Return the [X, Y] coordinate for the center point of the cell that contains the specified text.  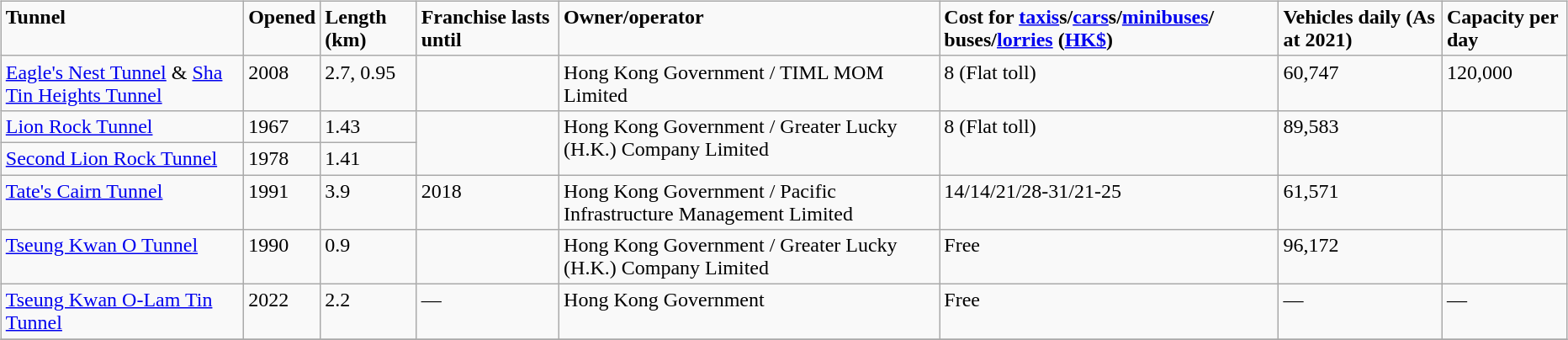
Tunnel [122, 29]
1990 [283, 258]
Tate's Cairn Tunnel [122, 202]
Tseung Kwan O-Lam Tin Tunnel [122, 311]
96,172 [1361, 258]
2.7, 0.95 [368, 82]
1967 [283, 126]
89,583 [1361, 142]
Eagle's Nest Tunnel & Sha Tin Heights Tunnel [122, 82]
1978 [283, 158]
Opened [283, 29]
Tseung Kwan O Tunnel [122, 258]
1.41 [368, 158]
1991 [283, 202]
61,571 [1361, 202]
Vehicles daily (As at 2021) [1361, 29]
Owner/operator [750, 29]
Hong Kong Government / TIML MOM Limited [750, 82]
2008 [283, 82]
60,747 [1361, 82]
3.9 [368, 202]
Franchise lasts until [488, 29]
Cost for taxiss/carss/minibuses/ buses/lorries (HK$) [1109, 29]
2022 [283, 311]
Lion Rock Tunnel [122, 126]
2018 [488, 202]
120,000 [1504, 82]
2.2 [368, 311]
0.9 [368, 258]
14/14/21/28-31/21-25 [1109, 202]
Capacity per day [1504, 29]
Length (km) [368, 29]
Second Lion Rock Tunnel [122, 158]
Hong Kong Government / Pacific Infrastructure Management Limited [750, 202]
1.43 [368, 126]
Hong Kong Government [750, 311]
